Pinpoint the cell where the given text exists, returning its [x, y] midpoint coordinate. 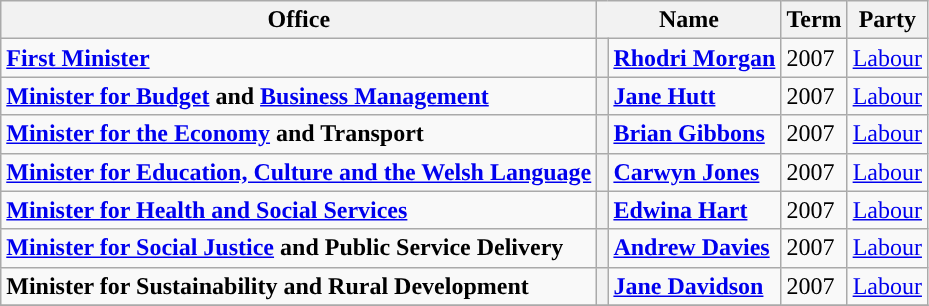
Brian Gibbons [694, 134]
Jane Hutt [694, 96]
Term [814, 20]
Minister for Budget and Business Management [299, 96]
Party [887, 20]
Andrew Davies [694, 248]
Minister for Education, Culture and the Welsh Language [299, 172]
Minister for Sustainability and Rural Development [299, 286]
Jane Davidson [694, 286]
Minister for Health and Social Services [299, 210]
Office [299, 20]
Edwina Hart [694, 210]
Rhodri Morgan [694, 58]
Minister for Social Justice and Public Service Delivery [299, 248]
Minister for the Economy and Transport [299, 134]
Carwyn Jones [694, 172]
Name [689, 20]
First Minister [299, 58]
